Search for the cell housing the specified text and yield its (x, y) center coordinate. 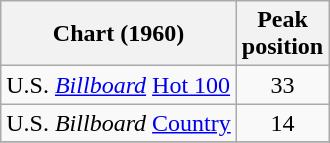
33 (282, 85)
U.S. Billboard Country (119, 123)
14 (282, 123)
Chart (1960) (119, 34)
Peakposition (282, 34)
U.S. Billboard Hot 100 (119, 85)
